Extract the [X, Y] coordinate from the center of the cell holding the provided text.  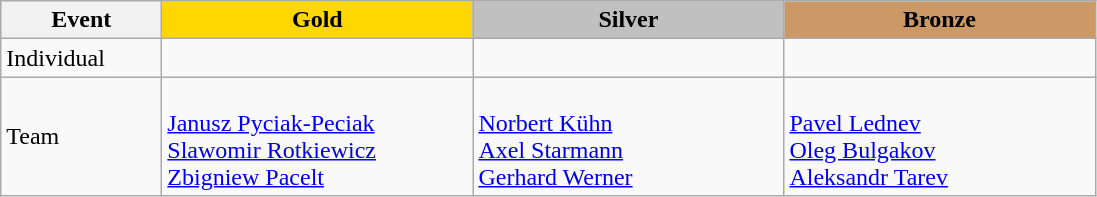
Event [82, 20]
Norbert Kühn Axel Starmann Gerhard Werner [628, 136]
Bronze [940, 20]
Individual [82, 58]
Gold [318, 20]
Silver [628, 20]
Team [82, 136]
Pavel Lednev Oleg Bulgakov Aleksandr Tarev [940, 136]
Janusz Pyciak-Peciak Slawomir Rotkiewicz Zbigniew Pacelt [318, 136]
